Determine the (x, y) coordinate at the center of the cell enclosing the given text.  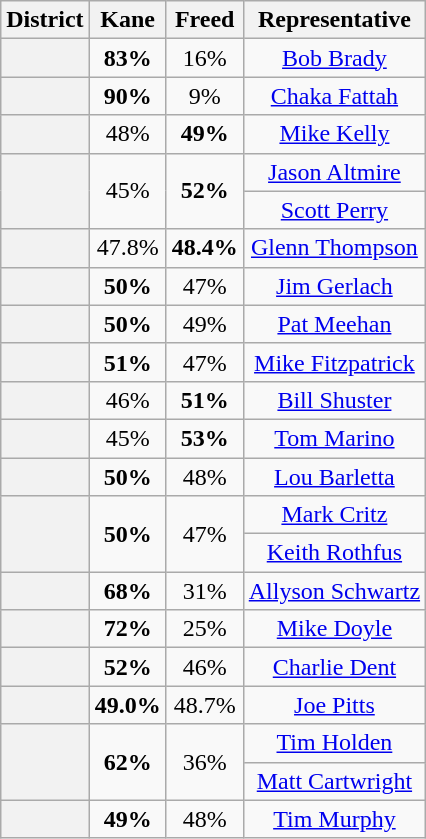
53% (204, 438)
Mike Fitzpatrick (334, 362)
48.7% (204, 705)
48.4% (204, 248)
Bob Brady (334, 58)
Jim Gerlach (334, 286)
Allyson Schwartz (334, 591)
Pat Meehan (334, 324)
Mike Kelly (334, 134)
Tim Murphy (334, 819)
Lou Barletta (334, 477)
Mark Critz (334, 515)
Matt Cartwright (334, 781)
Glenn Thompson (334, 248)
68% (128, 591)
49.0% (128, 705)
Freed (204, 20)
Representative (334, 20)
Joe Pitts (334, 705)
47.8% (128, 248)
Kane (128, 20)
Tom Marino (334, 438)
Charlie Dent (334, 667)
Jason Altmire (334, 172)
83% (128, 58)
Bill Shuster (334, 400)
16% (204, 58)
District (45, 20)
Keith Rothfus (334, 553)
72% (128, 629)
Scott Perry (334, 210)
Chaka Fattah (334, 96)
25% (204, 629)
90% (128, 96)
31% (204, 591)
9% (204, 96)
36% (204, 762)
Tim Holden (334, 743)
62% (128, 762)
Mike Doyle (334, 629)
